Provide the [x, y] coordinate of the cell's center where the given text is located.  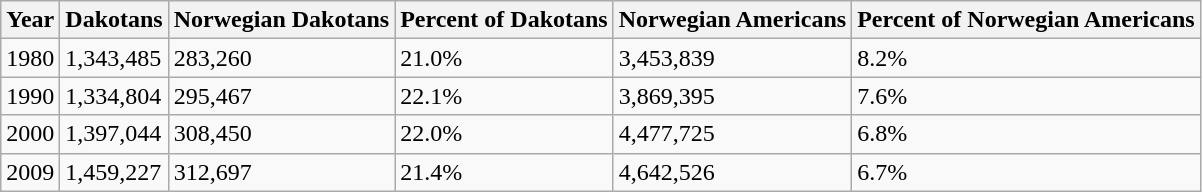
6.7% [1026, 172]
312,697 [281, 172]
283,260 [281, 58]
1980 [30, 58]
308,450 [281, 134]
2000 [30, 134]
Percent of Dakotans [504, 20]
8.2% [1026, 58]
Dakotans [114, 20]
4,642,526 [732, 172]
Norwegian Dakotans [281, 20]
22.0% [504, 134]
6.8% [1026, 134]
Percent of Norwegian Americans [1026, 20]
1,334,804 [114, 96]
Year [30, 20]
1,459,227 [114, 172]
1,343,485 [114, 58]
22.1% [504, 96]
1,397,044 [114, 134]
2009 [30, 172]
4,477,725 [732, 134]
21.4% [504, 172]
1990 [30, 96]
21.0% [504, 58]
3,453,839 [732, 58]
3,869,395 [732, 96]
295,467 [281, 96]
Norwegian Americans [732, 20]
7.6% [1026, 96]
